From the cell containing the given text, extract its center point as [X, Y] coordinate. 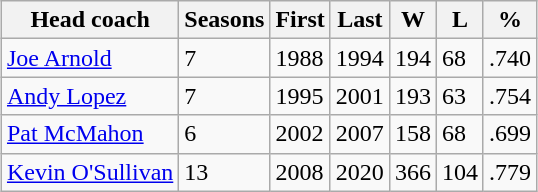
Joe Arnold [90, 58]
1995 [300, 96]
2008 [300, 172]
6 [224, 134]
W [412, 20]
1994 [360, 58]
2002 [300, 134]
2020 [360, 172]
Head coach [90, 20]
L [460, 20]
.740 [510, 58]
63 [460, 96]
Last [360, 20]
.779 [510, 172]
Kevin O'Sullivan [90, 172]
.699 [510, 134]
366 [412, 172]
13 [224, 172]
193 [412, 96]
104 [460, 172]
Pat McMahon [90, 134]
First [300, 20]
194 [412, 58]
% [510, 20]
Seasons [224, 20]
.754 [510, 96]
2001 [360, 96]
1988 [300, 58]
Andy Lopez [90, 96]
2007 [360, 134]
158 [412, 134]
